Return the [X, Y] coordinate for the center point of the cell that contains the specified text.  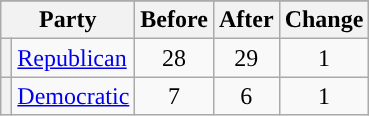
Democratic [74, 96]
29 [246, 58]
Before [174, 20]
After [246, 20]
7 [174, 96]
6 [246, 96]
Party [68, 20]
Republican [74, 58]
Change [324, 20]
28 [174, 58]
